For the text-containing cell, return its midpoint in (X, Y) coordinate format. 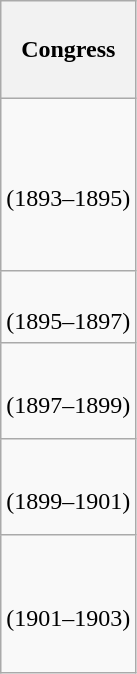
(1893–1895) (68, 186)
(1895–1897) (68, 307)
(1899–1901) (68, 487)
Congress (68, 50)
(1901–1903) (68, 604)
(1897–1899) (68, 391)
